Determine the (X, Y) coordinate at the center of the cell enclosing the given text.  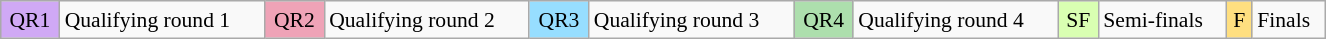
Qualifying round 4 (956, 20)
Qualifying round 3 (692, 20)
QR2 (294, 20)
F (1239, 20)
QR3 (558, 20)
QR4 (824, 20)
QR1 (30, 20)
Qualifying round 2 (426, 20)
Qualifying round 1 (162, 20)
Semi-finals (1162, 20)
SF (1078, 20)
Finals (1289, 20)
